Find where the given text appears and provide that cell's center as (x, y) coordinate. 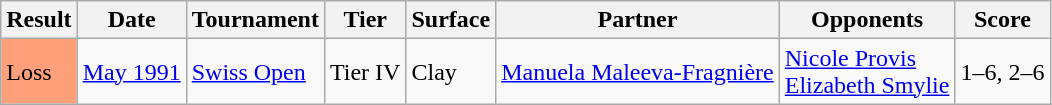
Loss (39, 72)
Tier IV (365, 72)
May 1991 (132, 72)
Tournament (255, 20)
Result (39, 20)
Swiss Open (255, 72)
Partner (638, 20)
Score (1002, 20)
Surface (451, 20)
Opponents (867, 20)
Tier (365, 20)
Date (132, 20)
Clay (451, 72)
1–6, 2–6 (1002, 72)
Manuela Maleeva-Fragnière (638, 72)
Nicole Provis Elizabeth Smylie (867, 72)
